Output the [X, Y] coordinate of the center of the cell containing the given text.  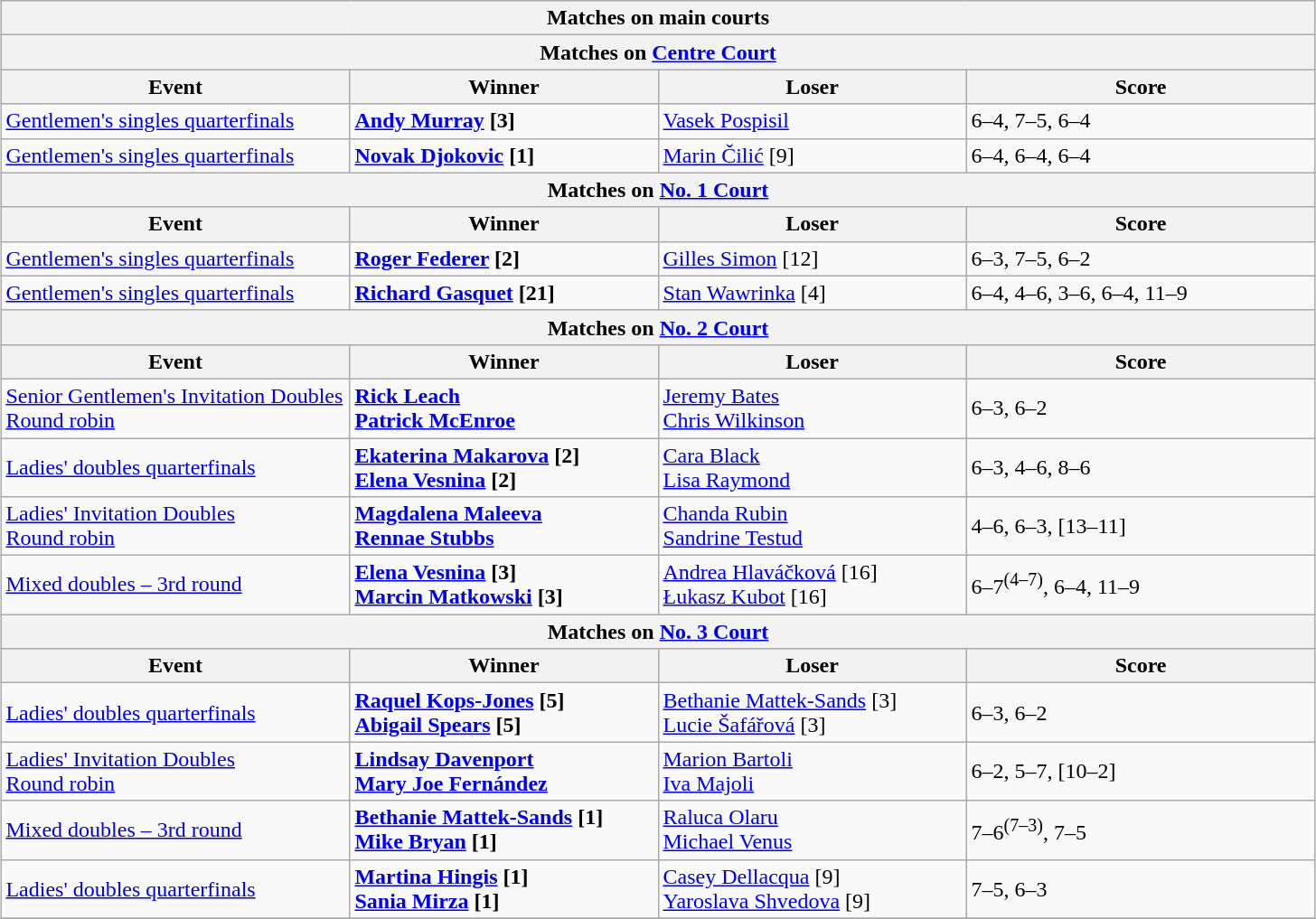
Matches on main courts [658, 18]
Matches on No. 3 Court [658, 632]
6–4, 7–5, 6–4 [1141, 121]
Andrea Hlaváčková [16] Łukasz Kubot [16] [812, 586]
Casey Dellacqua [9] Yaroslava Shvedova [9] [812, 889]
Matches on No. 1 Court [658, 190]
Vasek Pospisil [812, 121]
Senior Gentlemen's Invitation Doubles Round robin [175, 408]
Gilles Simon [12] [812, 258]
Chanda Rubin Sandrine Testud [812, 526]
6–3, 4–6, 8–6 [1141, 466]
6–7(4–7), 6–4, 11–9 [1141, 586]
Raquel Kops-Jones [5] Abigail Spears [5] [504, 712]
Jeremy Bates Chris Wilkinson [812, 408]
6–2, 5–7, [10–2] [1141, 772]
Matches on Centre Court [658, 52]
Bethanie Mattek-Sands [1] Mike Bryan [1] [504, 830]
7–6(7–3), 7–5 [1141, 830]
Richard Gasquet [21] [504, 293]
Magdalena Maleeva Rennae Stubbs [504, 526]
Novak Djokovic [1] [504, 155]
6–4, 4–6, 3–6, 6–4, 11–9 [1141, 293]
Marin Čilić [9] [812, 155]
Roger Federer [2] [504, 258]
Ekaterina Makarova [2] Elena Vesnina [2] [504, 466]
Raluca Olaru Michael Venus [812, 830]
Marion Bartoli Iva Majoli [812, 772]
Bethanie Mattek-Sands [3] Lucie Šafářová [3] [812, 712]
4–6, 6–3, [13–11] [1141, 526]
Rick Leach Patrick McEnroe [504, 408]
Cara Black Lisa Raymond [812, 466]
Martina Hingis [1] Sania Mirza [1] [504, 889]
Stan Wawrinka [4] [812, 293]
Elena Vesnina [3] Marcin Matkowski [3] [504, 586]
7–5, 6–3 [1141, 889]
Lindsay Davenport Mary Joe Fernández [504, 772]
6–3, 7–5, 6–2 [1141, 258]
Andy Murray [3] [504, 121]
6–4, 6–4, 6–4 [1141, 155]
Matches on No. 2 Court [658, 327]
